Identify which cell holds the provided text, then report its [X, Y] central coordinate. 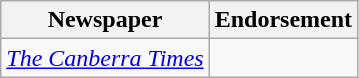
Endorsement [283, 20]
Newspaper [105, 20]
The Canberra Times [105, 58]
